Detect which cell encompasses the target text, then output its [x, y] center coordinate. 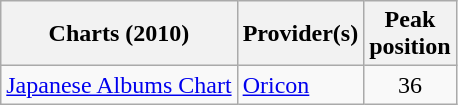
Peakposition [410, 34]
Provider(s) [300, 34]
Japanese Albums Chart [119, 85]
Charts (2010) [119, 34]
Oricon [300, 85]
36 [410, 85]
